Search for the cell housing the specified text and yield its (x, y) center coordinate. 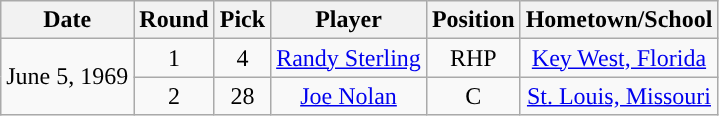
St. Louis, Missouri (619, 96)
Joe Nolan (349, 96)
Pick (242, 20)
Key West, Florida (619, 58)
Position (473, 20)
June 5, 1969 (68, 77)
Date (68, 20)
4 (242, 58)
28 (242, 96)
RHP (473, 58)
Randy Sterling (349, 58)
Hometown/School (619, 20)
2 (174, 96)
Player (349, 20)
Round (174, 20)
C (473, 96)
1 (174, 58)
